Provide the [x, y] coordinate of the cell's center where the given text is located.  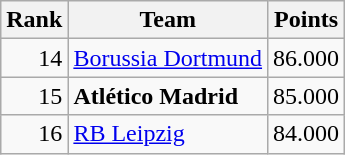
84.000 [306, 134]
86.000 [306, 58]
Borussia Dortmund [168, 58]
16 [34, 134]
14 [34, 58]
Team [168, 20]
RB Leipzig [168, 134]
Points [306, 20]
Atlético Madrid [168, 96]
Rank [34, 20]
15 [34, 96]
85.000 [306, 96]
